Extract the [x, y] coordinate from the center of the cell holding the provided text.  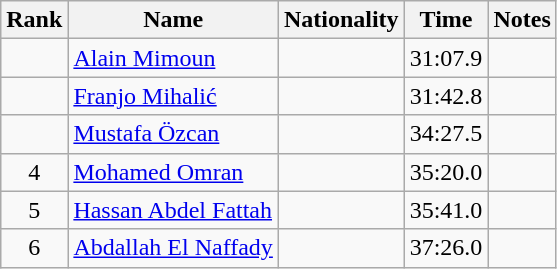
31:42.8 [446, 96]
Hassan Abdel Fattah [174, 210]
Rank [34, 20]
31:07.9 [446, 58]
Abdallah El Naffady [174, 248]
Nationality [341, 20]
34:27.5 [446, 134]
Time [446, 20]
Mohamed Omran [174, 172]
35:20.0 [446, 172]
6 [34, 248]
Alain Mimoun [174, 58]
Name [174, 20]
Notes [522, 20]
Mustafa Özcan [174, 134]
37:26.0 [446, 248]
35:41.0 [446, 210]
5 [34, 210]
4 [34, 172]
Franjo Mihalić [174, 96]
